Find where the given text appears and provide that cell's center as (X, Y) coordinate. 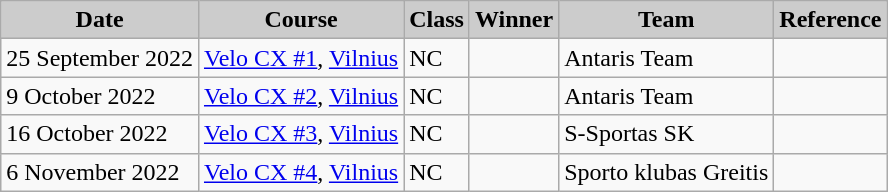
Velo CX #1, Vilnius (300, 58)
Date (100, 20)
Velo CX #4, Vilnius (300, 172)
Sporto klubas Greitis (666, 172)
Class (437, 20)
Winner (514, 20)
16 October 2022 (100, 134)
Velo CX #2, Vilnius (300, 96)
Reference (830, 20)
Course (300, 20)
6 November 2022 (100, 172)
S-Sportas SK (666, 134)
25 September 2022 (100, 58)
9 October 2022 (100, 96)
Team (666, 20)
Velo CX #3, Vilnius (300, 134)
